Find where the given text appears and provide that cell's center as (x, y) coordinate. 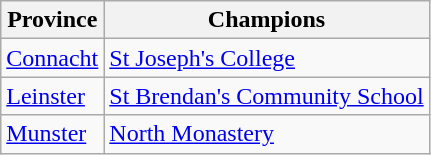
Munster (52, 134)
Connacht (52, 58)
Leinster (52, 96)
North Monastery (266, 134)
St Joseph's College (266, 58)
St Brendan's Community School (266, 96)
Province (52, 20)
Champions (266, 20)
